Search for the cell housing the specified text and yield its [x, y] center coordinate. 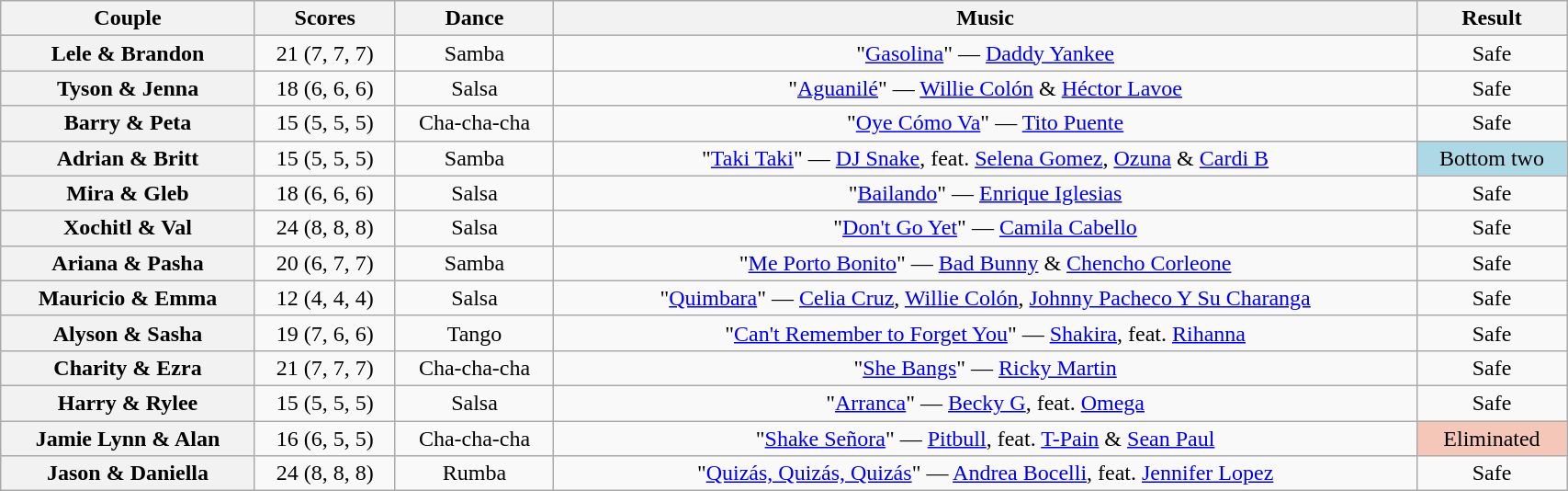
Mira & Gleb [129, 193]
Result [1492, 18]
Lele & Brandon [129, 53]
Jason & Daniella [129, 474]
Mauricio & Emma [129, 298]
Charity & Ezra [129, 368]
Dance [474, 18]
Ariana & Pasha [129, 263]
Barry & Peta [129, 123]
Couple [129, 18]
"Arranca" — Becky G, feat. Omega [985, 403]
20 (6, 7, 7) [325, 263]
"Aguanilé" — Willie Colón & Héctor Lavoe [985, 88]
Eliminated [1492, 439]
"Taki Taki" — DJ Snake, feat. Selena Gomez, Ozuna & Cardi B [985, 158]
16 (6, 5, 5) [325, 439]
Bottom two [1492, 158]
Tango [474, 333]
Jamie Lynn & Alan [129, 439]
19 (7, 6, 6) [325, 333]
"Quizás, Quizás, Quizás" — Andrea Bocelli, feat. Jennifer Lopez [985, 474]
Rumba [474, 474]
"Oye Cómo Va" — Tito Puente [985, 123]
Harry & Rylee [129, 403]
"Gasolina" — Daddy Yankee [985, 53]
Music [985, 18]
"Quimbara" — Celia Cruz, Willie Colón, Johnny Pacheco Y Su Charanga [985, 298]
"Shake Señora" — Pitbull, feat. T-Pain & Sean Paul [985, 439]
Tyson & Jenna [129, 88]
"Don't Go Yet" — Camila Cabello [985, 228]
Scores [325, 18]
"Bailando" — Enrique Iglesias [985, 193]
12 (4, 4, 4) [325, 298]
"Can't Remember to Forget You" — Shakira, feat. Rihanna [985, 333]
Adrian & Britt [129, 158]
Xochitl & Val [129, 228]
Alyson & Sasha [129, 333]
"She Bangs" — Ricky Martin [985, 368]
"Me Porto Bonito" — Bad Bunny & Chencho Corleone [985, 263]
